Determine the [x, y] coordinate at the center of the cell enclosing the given text.  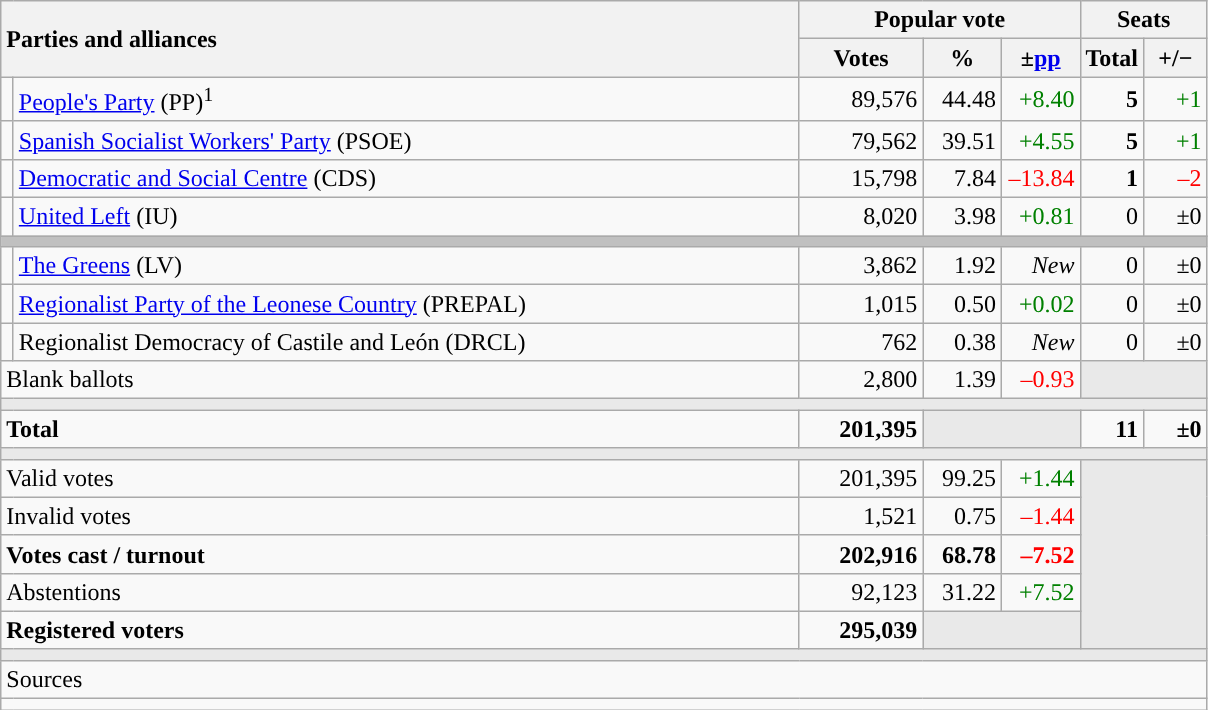
+8.40 [1040, 100]
0.75 [962, 516]
99.25 [962, 478]
+1.44 [1040, 478]
1 [1112, 178]
+4.55 [1040, 140]
2,800 [861, 380]
31.22 [962, 592]
Votes [861, 58]
Regionalist Democracy of Castile and León (DRCL) [406, 342]
11 [1112, 429]
Parties and alliances [400, 39]
People's Party (PP)1 [406, 100]
3,862 [861, 266]
Votes cast / turnout [400, 554]
762 [861, 342]
68.78 [962, 554]
% [962, 58]
Popular vote [940, 20]
Registered voters [400, 630]
Regionalist Party of the Leonese Country (PREPAL) [406, 304]
Invalid votes [400, 516]
0.50 [962, 304]
202,916 [861, 554]
+7.52 [1040, 592]
–0.93 [1040, 380]
92,123 [861, 592]
The Greens (LV) [406, 266]
Valid votes [400, 478]
Seats [1144, 20]
79,562 [861, 140]
Blank ballots [400, 380]
+0.02 [1040, 304]
89,576 [861, 100]
+0.81 [1040, 217]
+/− [1176, 58]
7.84 [962, 178]
–7.52 [1040, 554]
1,015 [861, 304]
3.98 [962, 217]
15,798 [861, 178]
–2 [1176, 178]
–13.84 [1040, 178]
±pp [1040, 58]
295,039 [861, 630]
United Left (IU) [406, 217]
0.38 [962, 342]
1,521 [861, 516]
44.48 [962, 100]
Democratic and Social Centre (CDS) [406, 178]
–1.44 [1040, 516]
1.39 [962, 380]
Sources [604, 679]
8,020 [861, 217]
Spanish Socialist Workers' Party (PSOE) [406, 140]
39.51 [962, 140]
1.92 [962, 266]
Abstentions [400, 592]
